Extract the (x, y) coordinate from the center of the cell holding the provided text.  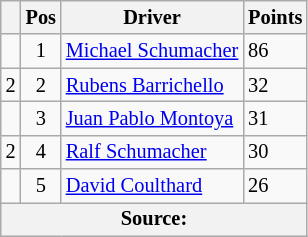
David Coulthard (152, 186)
3 (41, 118)
31 (275, 118)
Juan Pablo Montoya (152, 118)
Michael Schumacher (152, 51)
Rubens Barrichello (152, 85)
1 (41, 51)
5 (41, 186)
Pos (41, 17)
30 (275, 152)
4 (41, 152)
26 (275, 186)
Source: (154, 219)
Ralf Schumacher (152, 152)
Driver (152, 17)
86 (275, 51)
Points (275, 17)
32 (275, 85)
